From the cell containing the given text, extract its center point as (x, y) coordinate. 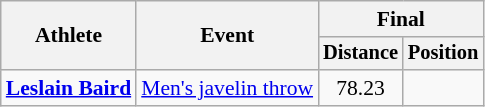
Event (227, 36)
Men's javelin throw (227, 88)
Athlete (68, 36)
78.23 (360, 88)
Final (400, 19)
Distance (360, 54)
Leslain Baird (68, 88)
Position (443, 54)
